Detect which cell encompasses the target text, then output its (x, y) center coordinate. 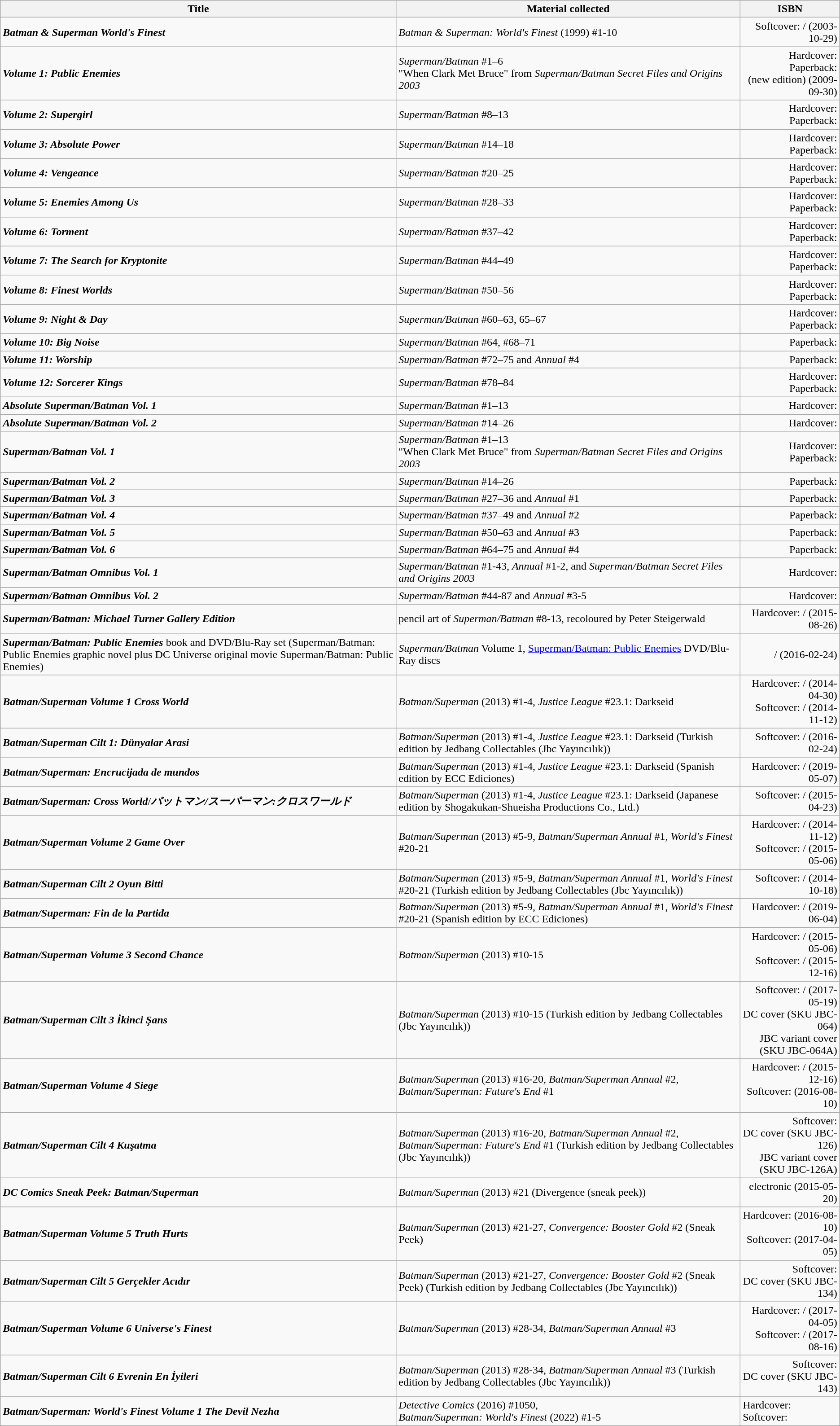
Absolute Superman/Batman Vol. 2 (198, 423)
Batman/Superman (2013) #21-27, Convergence: Booster Gold #2 (Sneak Peek) (568, 1233)
Softcover: DC cover (SKU JBC-134) (790, 1281)
Batman/Superman Cilt 4 Kuşatma (198, 1145)
Softcover: / (2015-04-23) (790, 802)
Hardcover: / (2019-06-04) (790, 913)
Batman/Superman (2013) #1-4, Justice League #23.1: Darkseid (Japanese edition by Shogakukan-Shueisha Productions Co., Ltd.) (568, 802)
Volume 2: Supergirl (198, 115)
Hardcover: / (2017-04-05)Softcover: / (2017-08-16) (790, 1329)
Superman/Batman #50–63 and Annual #3 (568, 532)
Superman/Batman #50–56 (568, 290)
Batman/Superman Volume 4 Siege (198, 1085)
Volume 8: Finest Worlds (198, 290)
Superman/Batman #1–6"When Clark Met Bruce" from Superman/Batman Secret Files and Origins 2003 (568, 74)
Superman/Batman #64–75 and Annual #4 (568, 549)
Softcover: DC cover (SKU JBC-126)JBC variant cover (SKU JBC-126A) (790, 1145)
DC Comics Sneak Peek: Batman/Superman (198, 1192)
Superman/Batman #8–13 (568, 115)
Title (198, 9)
Batman/Superman: Fin de la Partida (198, 913)
/ (2016-02-24) (790, 654)
Batman/Superman Cilt 5 Gerçekler Acıdır (198, 1281)
Volume 3: Absolute Power (198, 144)
Superman/Batman Vol. 2 (198, 481)
Volume 9: Night & Day (198, 319)
Superman/Batman Vol. 5 (198, 532)
Superman/Batman #44-87 and Annual #3-5 (568, 596)
Superman/Batman #1-43, Annual #1-2, and Superman/Batman Secret Files and Origins 2003 (568, 573)
Batman/Superman Volume 3 Second Chance (198, 954)
Softcover: / (2016-02-24) (790, 742)
Batman/Superman (2013) #16-20, Batman/Superman Annual #2, Batman/Superman: Future's End #1 (Turkish edition by Jedbang Collectables (Jbc Yayıncılık)) (568, 1145)
Superman/Batman #1–13 (568, 406)
Superman/Batman #44–49 (568, 260)
Hardcover: Paperback: (new edition) (2009-09-30) (790, 74)
Volume 12: Sorcerer Kings (198, 382)
Batman/Superman (2013) #16-20, Batman/Superman Annual #2, Batman/Superman: Future's End #1 (568, 1085)
Volume 1: Public Enemies (198, 74)
Detective Comics (2016) #1050,Batman/Superman: World's Finest (2022) #1-5 (568, 1411)
Batman & Superman World's Finest (198, 32)
Softcover: / (2003-10-29) (790, 32)
Superman/Batman Vol. 4 (198, 515)
Volume 6: Torment (198, 232)
Superman/Batman Vol. 3 (198, 498)
Volume 7: The Search for Kryptonite (198, 260)
Hardcover: / (2015-12-16)Softcover: (2016-08-10) (790, 1085)
Batman/Superman (2013) #5-9, Batman/Superman Annual #1, World's Finest #20-21 (Turkish edition by Jedbang Collectables (Jbc Yayıncılık)) (568, 884)
Superman/Batman #78–84 (568, 382)
Hardcover: / (2015-08-26) (790, 619)
Superman/Batman #28–33 (568, 202)
Volume 10: Big Noise (198, 342)
Batman/Superman (2013) #28-34, Batman/Superman Annual #3 (568, 1329)
Batman/Superman Cilt 2 Oyun Bitti (198, 884)
Material collected (568, 9)
Superman/Batman #37–49 and Annual #2 (568, 515)
Superman/Batman #64, #68–71 (568, 342)
Hardcover: / (2019-05-07) (790, 772)
Batman/Superman (2013) #1-4, Justice League #23.1: Darkseid (Turkish edition by Jedbang Collectables (Jbc Yayıncılık)) (568, 742)
electronic (2015-05-20) (790, 1192)
Batman/Superman (2013) #10-15 (Turkish edition by Jedbang Collectables (Jbc Yayıncılık)) (568, 1020)
Superman/Batman Vol. 1 (198, 452)
Batman/Superman Cilt 1: Dünyalar Arasi (198, 742)
Softcover: / (2014-10-18) (790, 884)
Batman/Superman Volume 2 Game Over (198, 843)
Hardcover: / (2015-05-06)Softcover: / (2015-12-16) (790, 954)
Volume 5: Enemies Among Us (198, 202)
Superman/Batman #37–42 (568, 232)
Superman/Batman #20–25 (568, 173)
Batman/Superman (2013) #1-4, Justice League #23.1: Darkseid (Spanish edition by ECC Ediciones) (568, 772)
Batman/Superman Volume 1 Cross World (198, 701)
Batman/Superman Cilt 3 İkinci Şans (198, 1020)
Batman/Superman (2013) #21 (Divergence (sneak peek)) (568, 1192)
Superman/Batman Vol. 6 (198, 549)
Batman/Superman Volume 6 Universe's Finest (198, 1329)
Superman/Batman #60–63, 65–67 (568, 319)
Superman/Batman Omnibus Vol. 2 (198, 596)
Absolute Superman/Batman Vol. 1 (198, 406)
Superman/Batman #14–18 (568, 144)
Batman/Superman: Cross World/バットマン/スーパーマン:クロスワールド (198, 802)
Batman/Superman (2013) #28-34, Batman/Superman Annual #3 (Turkish edition by Jedbang Collectables (Jbc Yayıncılık)) (568, 1376)
Superman/Batman #72–75 and Annual #4 (568, 360)
Hardcover: / (2014-11-12)Softcover: / (2015-05-06) (790, 843)
Volume 11: Worship (198, 360)
Batman/Superman Cilt 6 Evrenin En İyileri (198, 1376)
Hardcover: (2016-08-10)Softcover: (2017-04-05) (790, 1233)
Superman/Batman #27–36 and Annual #1 (568, 498)
Batman/Superman (2013) #21-27, Convergence: Booster Gold #2 (Sneak Peek) (Turkish edition by Jedbang Collectables (Jbc Yayıncılık)) (568, 1281)
Batman/Superman (2013) #1-4, Justice League #23.1: Darkseid (568, 701)
Volume 4: Vengeance (198, 173)
Batman/Superman Volume 5 Truth Hurts (198, 1233)
ISBN (790, 9)
Hardcover: / (2014-04-30)Softcover: / (2014-11-12) (790, 701)
Batman/Superman (2013) #10-15 (568, 954)
Superman/Batman Volume 1, Superman/Batman: Public Enemies DVD/Blu-Ray discs (568, 654)
Batman/Superman: World's Finest Volume 1 The Devil Nezha (198, 1411)
Hardcover: Softcover: (790, 1411)
Superman/Batman Omnibus Vol. 1 (198, 573)
Softcover: DC cover (SKU JBC-143) (790, 1376)
Batman/Superman: Encrucijada de mundos (198, 772)
Superman/Batman: Michael Turner Gallery Edition (198, 619)
pencil art of Superman/Batman #8-13, recoloured by Peter Steigerwald (568, 619)
Superman/Batman #1–13"When Clark Met Bruce" from Superman/Batman Secret Files and Origins 2003 (568, 452)
Batman/Superman (2013) #5-9, Batman/Superman Annual #1, World's Finest #20-21 (568, 843)
Softcover: / (2017-05-19)DC cover (SKU JBC-064)JBC variant cover (SKU JBC-064A) (790, 1020)
Batman & Superman: World's Finest (1999) #1-10 (568, 32)
Batman/Superman (2013) #5-9, Batman/Superman Annual #1, World's Finest #20-21 (Spanish edition by ECC Ediciones) (568, 913)
